For the text-containing cell, return its midpoint in [X, Y] coordinate format. 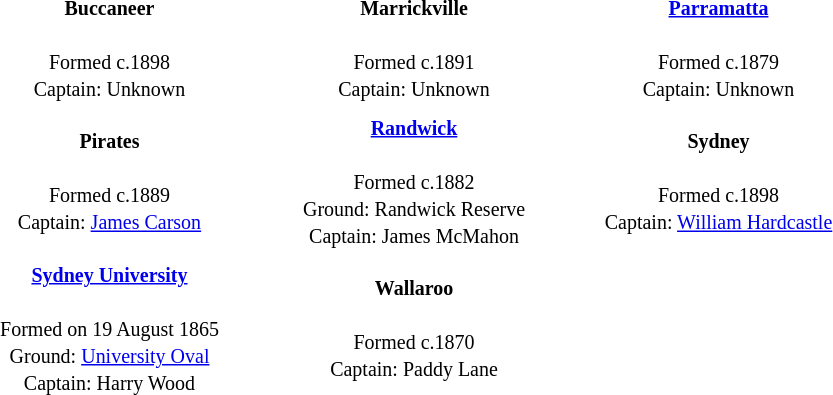
RandwickFormed c.1882 Ground: Randwick Reserve Captain: James McMahon [414, 181]
